Provide the [x, y] coordinate of the cell's center where the given text is located.  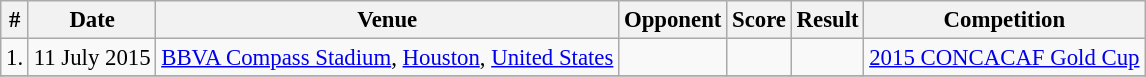
Venue [388, 20]
Score [760, 20]
1. [15, 58]
Date [92, 20]
2015 CONCACAF Gold Cup [1004, 58]
# [15, 20]
11 July 2015 [92, 58]
Result [828, 20]
Competition [1004, 20]
BBVA Compass Stadium, Houston, United States [388, 58]
Opponent [673, 20]
